Return the [x, y] coordinate for the center point of the cell that contains the specified text.  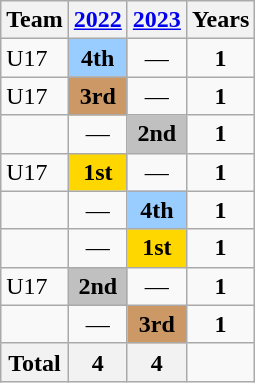
2023 [156, 20]
Total [35, 362]
2022 [98, 20]
Team [35, 20]
Years [220, 20]
